Find where the given text appears and provide that cell's center as (X, Y) coordinate. 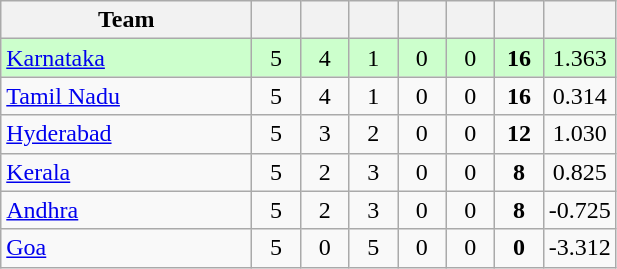
1.030 (580, 134)
Andhra (126, 210)
1.363 (580, 58)
0.825 (580, 172)
Kerala (126, 172)
Tamil Nadu (126, 96)
12 (520, 134)
0.314 (580, 96)
-0.725 (580, 210)
Goa (126, 248)
Team (126, 20)
Karnataka (126, 58)
Hyderabad (126, 134)
-3.312 (580, 248)
